Locate the cell with the specified text and output its [x, y] center coordinate. 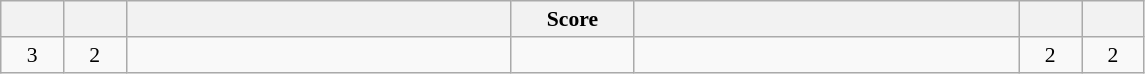
3 [32, 55]
Score [572, 19]
